For the text-containing cell, return its midpoint in (X, Y) coordinate format. 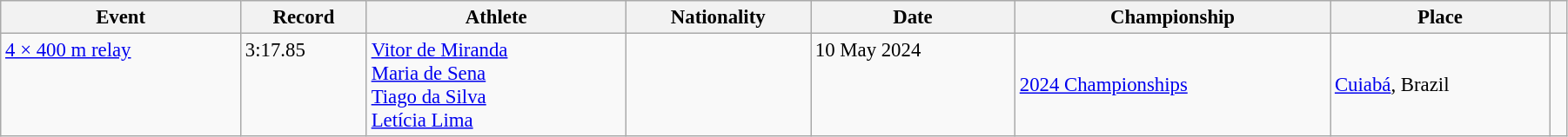
Athlete (496, 17)
4 × 400 m relay (121, 85)
Nationality (718, 17)
2024 Championships (1172, 85)
10 May 2024 (914, 85)
Cuiabá, Brazil (1441, 85)
Event (121, 17)
Championship (1172, 17)
Vitor de MirandaMaria de SenaTiago da SilvaLetícia Lima (496, 85)
Date (914, 17)
3:17.85 (303, 85)
Record (303, 17)
Place (1441, 17)
